Search for the cell housing the specified text and yield its [x, y] center coordinate. 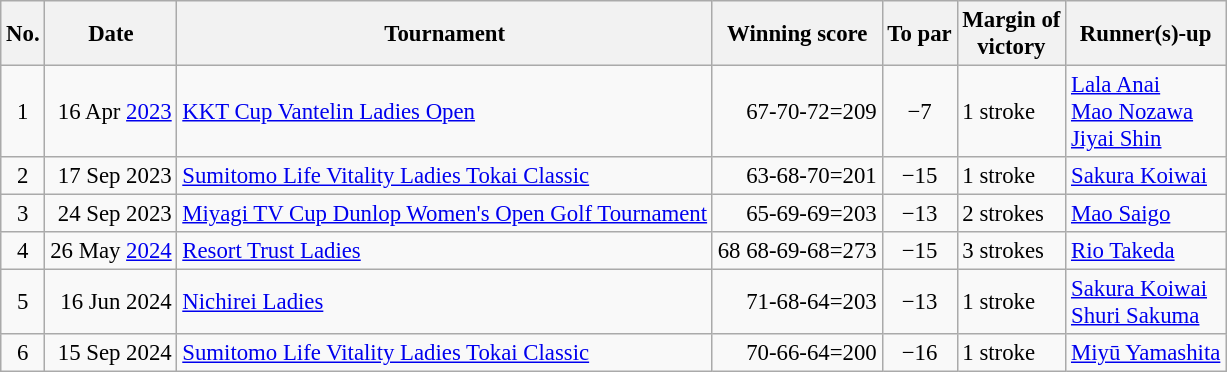
26 May 2024 [111, 251]
65-69-69=203 [797, 214]
17 Sep 2023 [111, 176]
Miyū Yamashita [1146, 353]
3 [23, 214]
Margin ofvictory [1012, 34]
63-68-70=201 [797, 176]
KKT Cup Vantelin Ladies Open [444, 112]
15 Sep 2024 [111, 353]
24 Sep 2023 [111, 214]
Tournament [444, 34]
6 [23, 353]
4 [23, 251]
Sakura Koiwai [1146, 176]
Winning score [797, 34]
−7 [920, 112]
Nichirei Ladies [444, 302]
68 68-69-68=273 [797, 251]
16 Apr 2023 [111, 112]
To par [920, 34]
1 [23, 112]
−16 [920, 353]
2 [23, 176]
Sakura Koiwai Shuri Sakuma [1146, 302]
Miyagi TV Cup Dunlop Women's Open Golf Tournament [444, 214]
Lala Anai Mao Nozawa Jiyai Shin [1146, 112]
Rio Takeda [1146, 251]
Runner(s)-up [1146, 34]
2 strokes [1012, 214]
Mao Saigo [1146, 214]
67-70-72=209 [797, 112]
No. [23, 34]
16 Jun 2024 [111, 302]
Resort Trust Ladies [444, 251]
71-68-64=203 [797, 302]
70-66-64=200 [797, 353]
3 strokes [1012, 251]
Date [111, 34]
5 [23, 302]
